Provide the (x, y) coordinate of the cell's center where the given text is located.  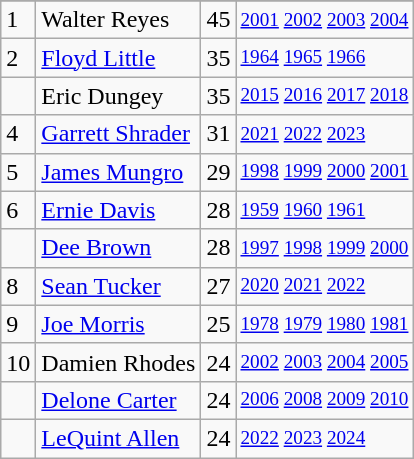
James Mungro (118, 172)
8 (18, 286)
2002 2003 2004 2005 (324, 362)
5 (18, 172)
2021 2022 2023 (324, 134)
2006 2008 2009 2010 (324, 400)
31 (218, 134)
10 (18, 362)
Sean Tucker (118, 286)
2015 2016 2017 2018 (324, 96)
2 (18, 58)
LeQuint Allen (118, 438)
Delone Carter (118, 400)
6 (18, 210)
2001 2002 2003 2004 (324, 20)
Floyd Little (118, 58)
Garrett Shrader (118, 134)
4 (18, 134)
29 (218, 172)
1959 1960 1961 (324, 210)
9 (18, 324)
2022 2023 2024 (324, 438)
Joe Morris (118, 324)
Walter Reyes (118, 20)
45 (218, 20)
Ernie Davis (118, 210)
1978 1979 1980 1981 (324, 324)
27 (218, 286)
2020 2021 2022 (324, 286)
1 (18, 20)
Eric Dungey (118, 96)
25 (218, 324)
1964 1965 1966 (324, 58)
Dee Brown (118, 248)
Damien Rhodes (118, 362)
1998 1999 2000 2001 (324, 172)
1997 1998 1999 2000 (324, 248)
